Detect which cell encompasses the target text, then output its (X, Y) center coordinate. 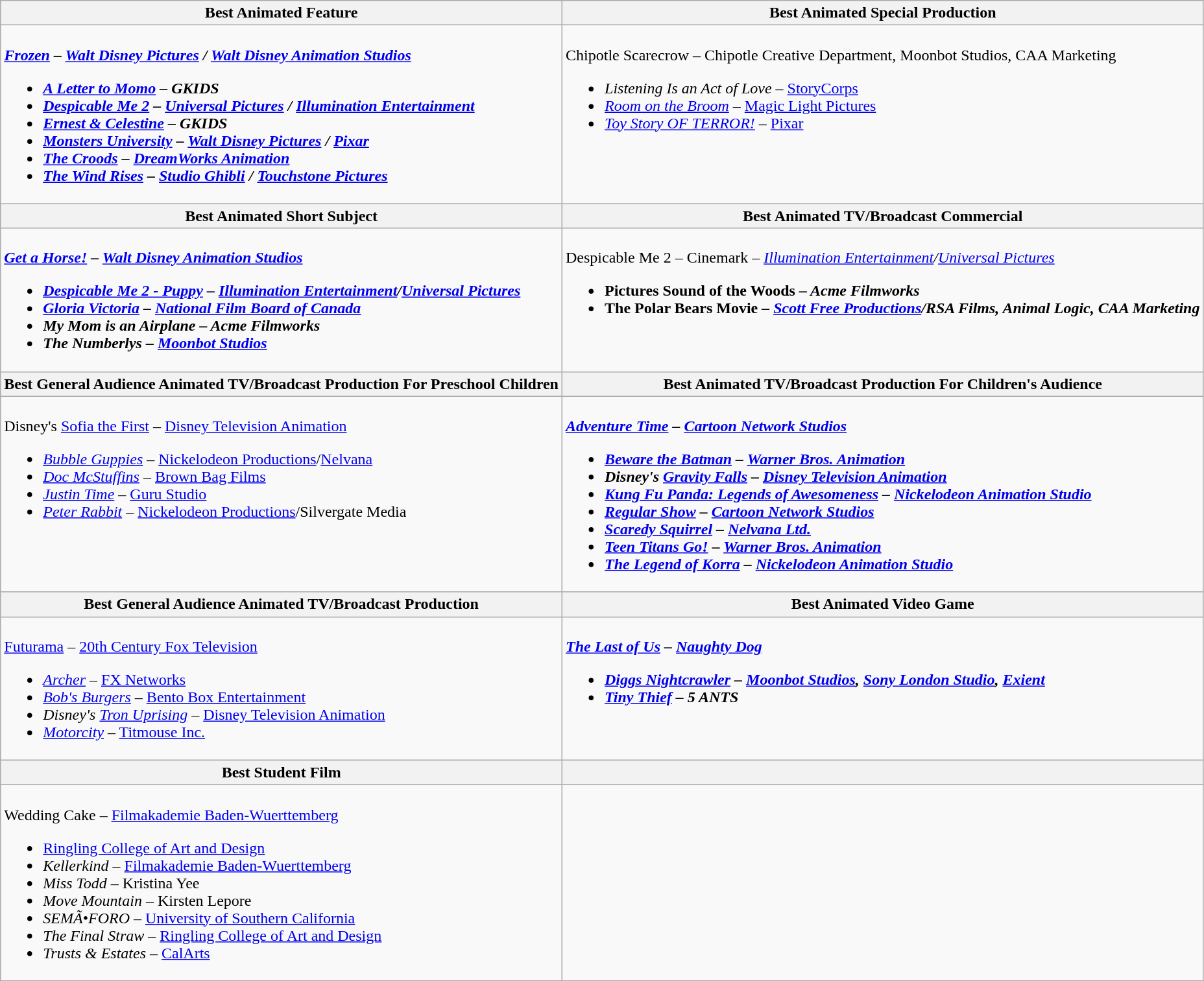
Best General Audience Animated TV/Broadcast Production For Preschool Children (282, 384)
Best Animated TV/Broadcast Production For Children's Audience (883, 384)
Best Animated TV/Broadcast Commercial (883, 216)
Best Animated Video Game (883, 604)
Best Student Film (282, 772)
The Last of Us – Naughty DogDiggs Nightcrawler – Moonbot Studios, Sony London Studio, ExientTiny Thief – 5 ANTS (883, 689)
Best Animated Special Production (883, 13)
Best Animated Short Subject (282, 216)
Best Animated Feature (282, 13)
Best General Audience Animated TV/Broadcast Production (282, 604)
